Capture the cell that displays the provided text and extract its [X, Y] central coordinate. 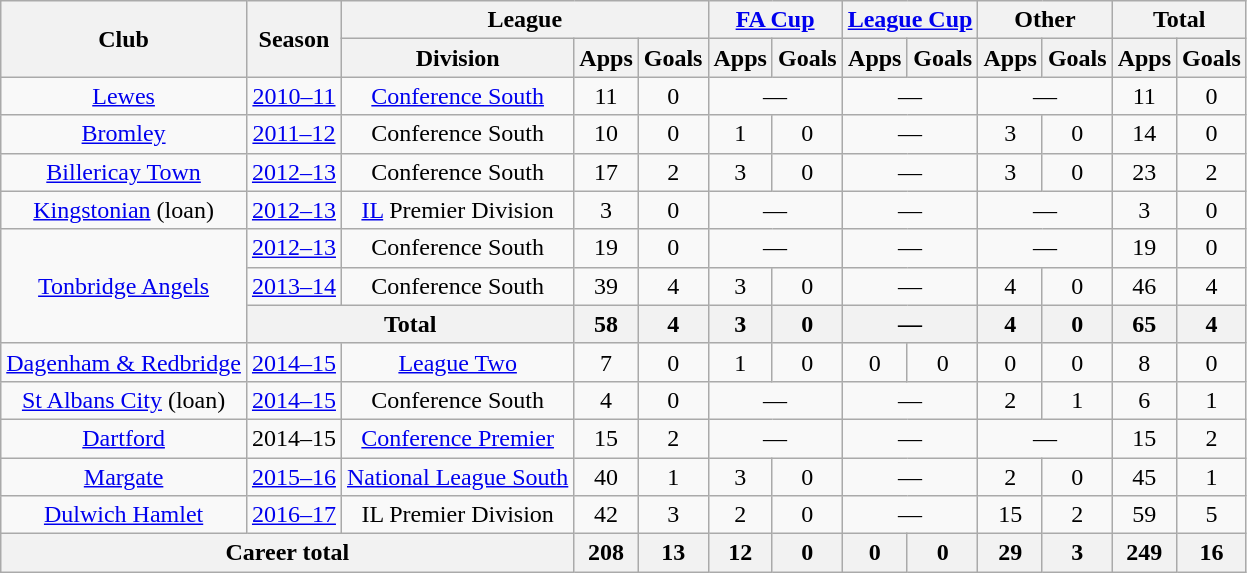
5 [1212, 515]
Lewes [124, 96]
League Cup [910, 20]
St Albans City (loan) [124, 400]
Margate [124, 477]
2015–16 [294, 477]
14 [1144, 134]
Dagenham & Redbridge [124, 362]
Career total [288, 553]
58 [606, 324]
Club [124, 39]
10 [606, 134]
8 [1144, 362]
Division [457, 58]
12 [740, 553]
46 [1144, 286]
2010–11 [294, 96]
2011–12 [294, 134]
League Two [457, 362]
29 [1010, 553]
Dulwich Hamlet [124, 515]
45 [1144, 477]
208 [606, 553]
Kingstonian (loan) [124, 210]
7 [606, 362]
Other [1045, 20]
249 [1144, 553]
Tonbridge Angels [124, 286]
6 [1144, 400]
Season [294, 39]
17 [606, 172]
League [524, 20]
39 [606, 286]
59 [1144, 515]
Conference Premier [457, 438]
2016–17 [294, 515]
42 [606, 515]
Dartford [124, 438]
2013–14 [294, 286]
National League South [457, 477]
65 [1144, 324]
40 [606, 477]
FA Cup [775, 20]
23 [1144, 172]
13 [673, 553]
Bromley [124, 134]
16 [1212, 553]
Billericay Town [124, 172]
